Determine the [X, Y] coordinate at the center of the cell enclosing the given text.  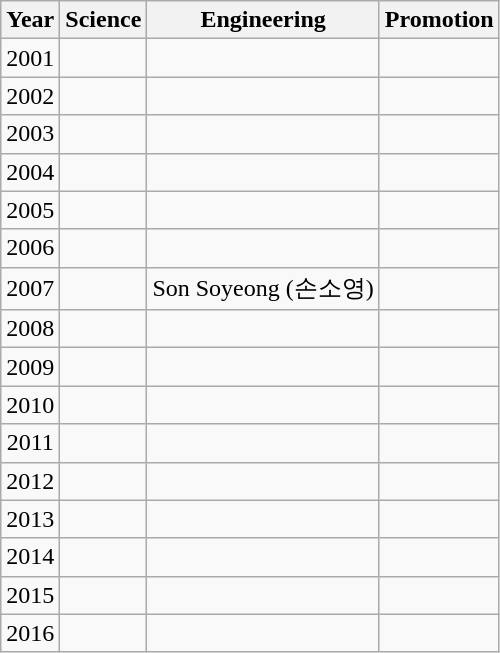
2015 [30, 595]
Science [104, 20]
2016 [30, 633]
2010 [30, 405]
2009 [30, 367]
2012 [30, 481]
2004 [30, 172]
Engineering [263, 20]
Son Soyeong (손소영) [263, 288]
2007 [30, 288]
2013 [30, 519]
Promotion [439, 20]
2011 [30, 443]
2002 [30, 96]
Year [30, 20]
2001 [30, 58]
2014 [30, 557]
2005 [30, 210]
2008 [30, 329]
2003 [30, 134]
2006 [30, 248]
